From the cell containing the given text, extract its center point as [X, Y] coordinate. 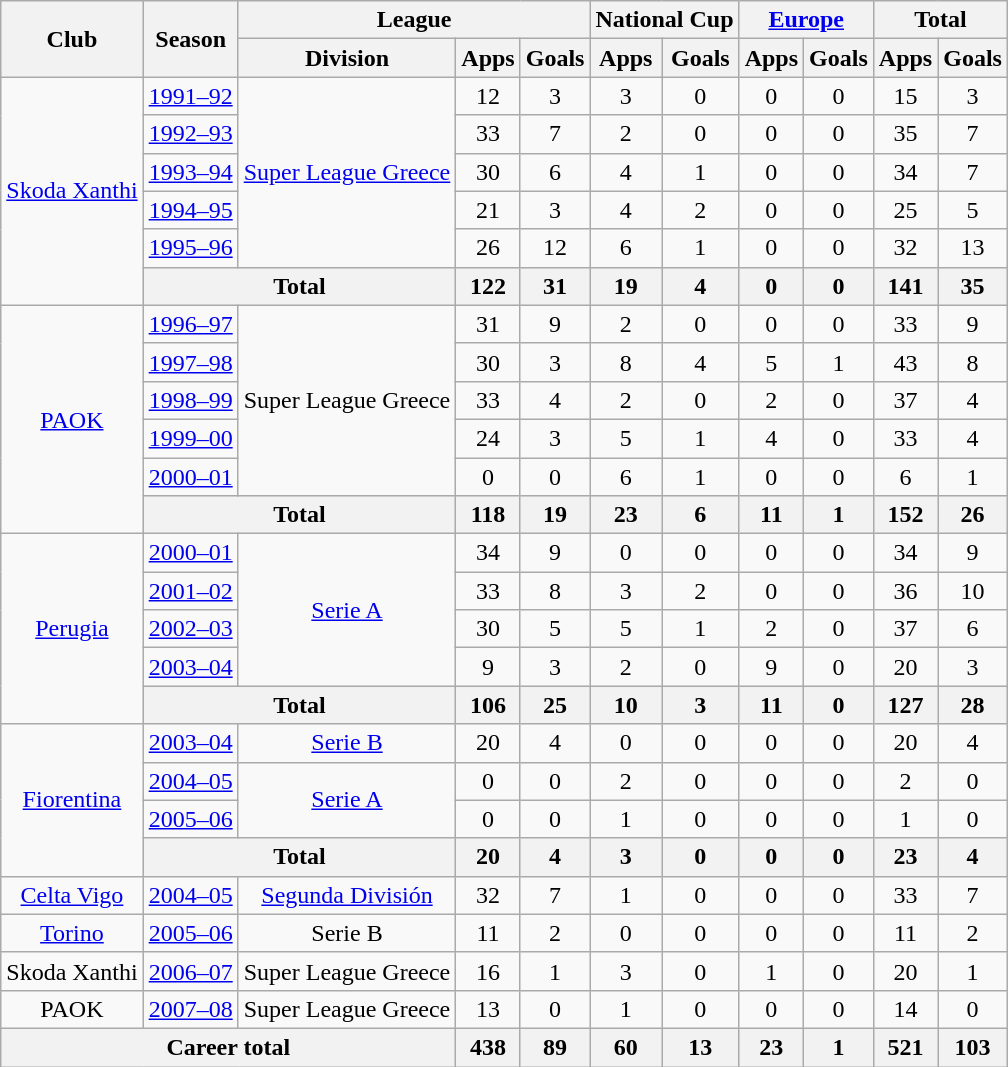
16 [488, 971]
103 [973, 1047]
Club [72, 39]
Fiorentina [72, 800]
106 [488, 705]
1995–96 [190, 248]
1992–93 [190, 134]
1991–92 [190, 96]
36 [905, 591]
Perugia [72, 629]
1998–99 [190, 400]
15 [905, 96]
127 [905, 705]
League [414, 20]
122 [488, 286]
1996–97 [190, 324]
141 [905, 286]
1997–98 [190, 362]
14 [905, 1009]
28 [973, 705]
2007–08 [190, 1009]
Division [347, 58]
Career total [228, 1047]
2002–03 [190, 629]
43 [905, 362]
Season [190, 39]
438 [488, 1047]
National Cup [664, 20]
118 [488, 515]
152 [905, 515]
24 [488, 438]
60 [626, 1047]
Celta Vigo [72, 895]
2006–07 [190, 971]
1999–00 [190, 438]
Torino [72, 933]
1994–95 [190, 210]
1993–94 [190, 172]
Segunda División [347, 895]
21 [488, 210]
Europe [806, 20]
89 [555, 1047]
521 [905, 1047]
2001–02 [190, 591]
